For the text-containing cell, return its midpoint in (X, Y) coordinate format. 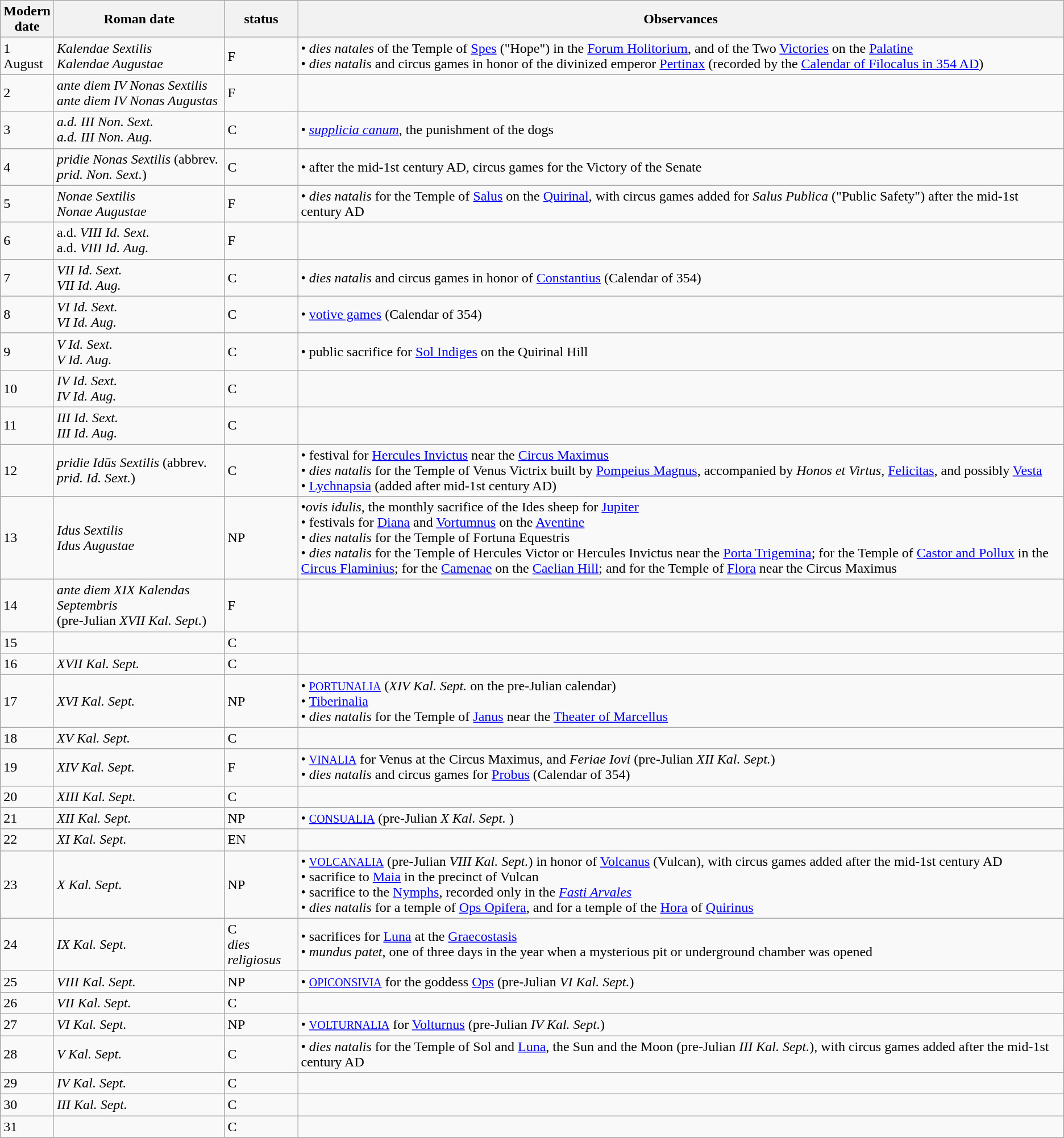
XVI Kal. Sept. (139, 701)
9 (27, 351)
• PORTUNALIA (XIV Kal. Sept. on the pre-Julian calendar)• Tiberinalia• dies natalis for the Temple of Janus near the Theater of Marcellus (681, 701)
18 (27, 738)
14 (27, 606)
13 (27, 538)
• public sacrifice for Sol Indiges on the Quirinal Hill (681, 351)
22 (27, 840)
EN (261, 840)
10 (27, 389)
ante diem IV Nonas Sextilisante diem IV Nonas Augustas (139, 93)
27 (27, 1024)
Idus SextilisIdus Augustae (139, 538)
• VOLTURNALIA for Volturnus (pre-Julian IV Kal. Sept.) (681, 1024)
29 (27, 1083)
Roman date (139, 19)
• dies natalis and circus games in honor of Constantius (Calendar of 354) (681, 277)
30 (27, 1105)
11 (27, 425)
VI Id. Sext.VI Id. Aug. (139, 315)
a.d. VIII Id. Sext.a.d. VIII Id. Aug. (139, 241)
• supplicia canum, the punishment of the dogs (681, 130)
3 (27, 130)
21 (27, 818)
17 (27, 701)
16 (27, 664)
XI Kal. Sept. (139, 840)
28 (27, 1053)
• VINALIA for Venus at the Circus Maximus, and Feriae Iovi (pre-Julian XII Kal. Sept.)• dies natalis and circus games for Probus (Calendar of 354) (681, 767)
• OPICONSIVIA for the goddess Ops (pre-Julian VI Kal. Sept.) (681, 981)
VII Id. Sext.VII Id. Aug. (139, 277)
pridie Nonas Sextilis (abbrev. prid. Non. Sext.) (139, 167)
Nonae SextilisNonae Augustae (139, 203)
• votive games (Calendar of 354) (681, 315)
V Kal. Sept. (139, 1053)
19 (27, 767)
VI Kal. Sept. (139, 1024)
26 (27, 1003)
20 (27, 797)
XIII Kal. Sept. (139, 797)
X Kal. Sept. (139, 884)
Moderndate (27, 19)
XV Kal. Sept. (139, 738)
24 (27, 944)
VII Kal. Sept. (139, 1003)
III Kal. Sept. (139, 1105)
Cdies religiosus (261, 944)
Kalendae SextilisKalendae Augustae (139, 56)
Observances (681, 19)
1August (27, 56)
IV Kal. Sept. (139, 1083)
15 (27, 643)
23 (27, 884)
12 (27, 470)
• after the mid-1st century AD, circus games for the Victory of the Senate (681, 167)
• CONSUALIA (pre-Julian X Kal. Sept. ) (681, 818)
• dies natalis for the Temple of Salus on the Quirinal, with circus games added for Salus Publica ("Public Safety") after the mid-1st century AD (681, 203)
ante diem XIX Kalendas Septembris(pre-Julian XVII Kal. Sept.) (139, 606)
IV Id. Sext.IV Id. Aug. (139, 389)
status (261, 19)
5 (27, 203)
31 (27, 1127)
XII Kal. Sept. (139, 818)
XVII Kal. Sept. (139, 664)
pridie Idūs Sextilis (abbrev. prid. Id. Sext.) (139, 470)
a.d. III Non. Sext.a.d. III Non. Aug. (139, 130)
25 (27, 981)
III Id. Sext.III Id. Aug. (139, 425)
VIII Kal. Sept. (139, 981)
2 (27, 93)
4 (27, 167)
• sacrifices for Luna at the Graecostasis• mundus patet, one of three days in the year when a mysterious pit or underground chamber was opened (681, 944)
• dies natalis for the Temple of Sol and Luna, the Sun and the Moon (pre-Julian III Kal. Sept.), with circus games added after the mid-1st century AD (681, 1053)
6 (27, 241)
V Id. Sext.V Id. Aug. (139, 351)
IX Kal. Sept. (139, 944)
7 (27, 277)
8 (27, 315)
XIV Kal. Sept. (139, 767)
